Locate the cell with the specified text and output its (x, y) center coordinate. 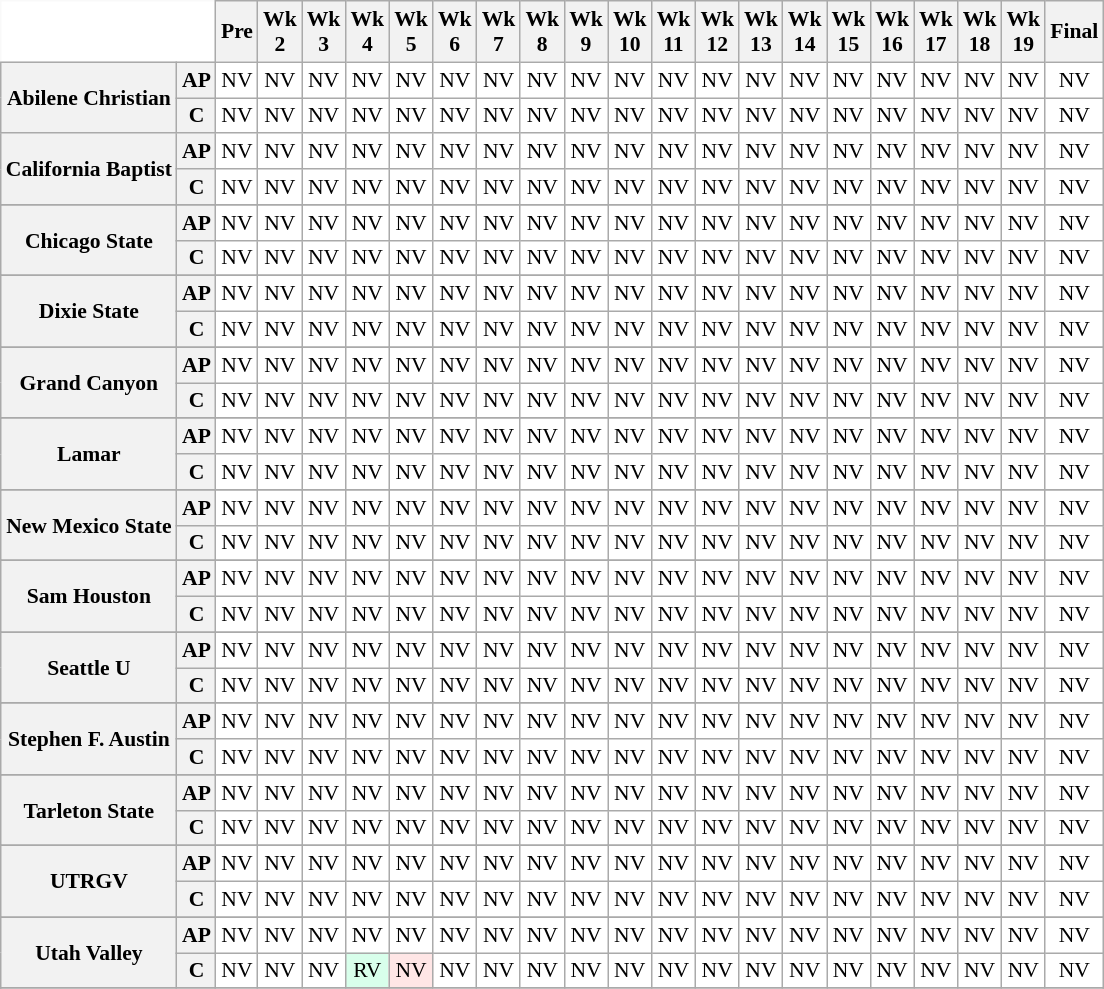
Wk6 (455, 32)
Stephen F. Austin (89, 740)
Wk2 (280, 32)
Wk16 (892, 32)
Wk12 (717, 32)
Wk15 (849, 32)
Seattle U (89, 668)
Wk19 (1023, 32)
Wk4 (367, 32)
Wk5 (411, 32)
Wk17 (936, 32)
New Mexico State (89, 526)
Abilene Christian (89, 98)
Chicago State (89, 240)
Wk3 (324, 32)
Wk14 (805, 32)
California Baptist (89, 170)
Wk7 (499, 32)
Wk11 (674, 32)
Wk18 (980, 32)
Dixie State (89, 312)
Pre (237, 32)
UTRGV (89, 882)
Final (1074, 32)
Utah Valley (89, 952)
Tarleton State (89, 810)
Lamar (89, 454)
RV (367, 971)
Wk9 (586, 32)
Sam Houston (89, 596)
Wk10 (630, 32)
Grand Canyon (89, 382)
Wk8 (542, 32)
Wk13 (761, 32)
